Extract the (x, y) coordinate from the center of the cell holding the provided text.  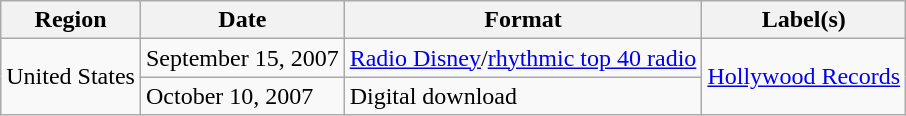
Region (71, 20)
United States (71, 77)
Format (523, 20)
Digital download (523, 96)
Date (242, 20)
October 10, 2007 (242, 96)
Label(s) (804, 20)
Hollywood Records (804, 77)
September 15, 2007 (242, 58)
Radio Disney/rhythmic top 40 radio (523, 58)
